Extract the [X, Y] coordinate from the center of the cell holding the provided text.  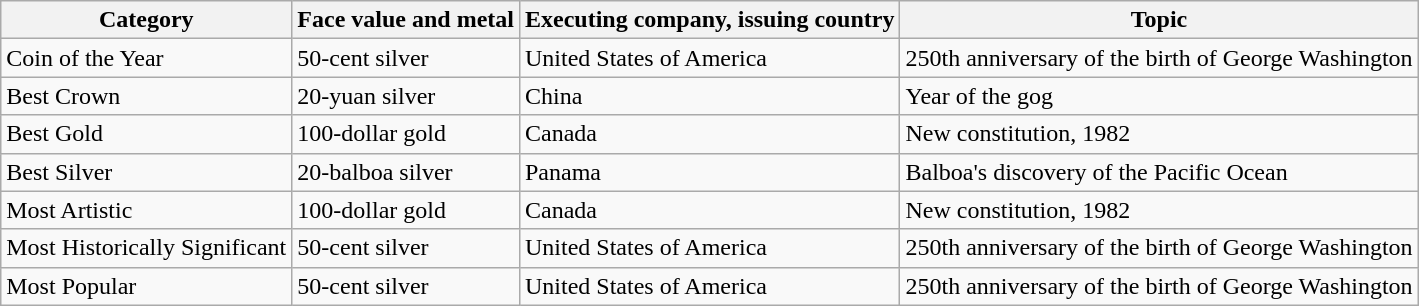
Most Artistic [146, 210]
Executing company, issuing country [709, 20]
Category [146, 20]
20-balboa silver [406, 172]
Most Popular [146, 286]
Year of the gog [1159, 96]
Topic [1159, 20]
Best Crown [146, 96]
Most Historically Significant [146, 248]
Best Silver [146, 172]
Balboa's discovery of the Pacific Ocean [1159, 172]
Coin of the Year [146, 58]
China [709, 96]
20-yuan silver [406, 96]
Panama [709, 172]
Best Gold [146, 134]
Face value and metal [406, 20]
